Search for the cell housing the specified text and yield its [x, y] center coordinate. 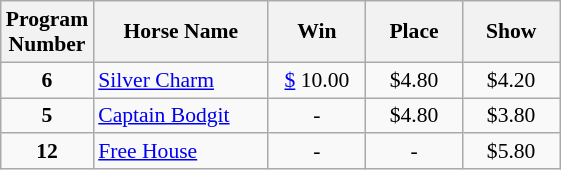
$3.80 [512, 116]
$ 10.00 [316, 80]
$5.80 [512, 152]
5 [47, 116]
Place [414, 32]
$4.20 [512, 80]
ProgramNumber [47, 32]
Free House [180, 152]
Captain Bodgit [180, 116]
Show [512, 32]
6 [47, 80]
Horse Name [180, 32]
Silver Charm [180, 80]
Win [316, 32]
12 [47, 152]
